Detect which cell encompasses the target text, then output its [x, y] center coordinate. 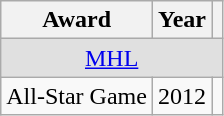
Year [182, 20]
MHL [112, 58]
All-Star Game [77, 96]
Award [77, 20]
2012 [182, 96]
